Extract the [X, Y] coordinate from the center of the cell holding the provided text.  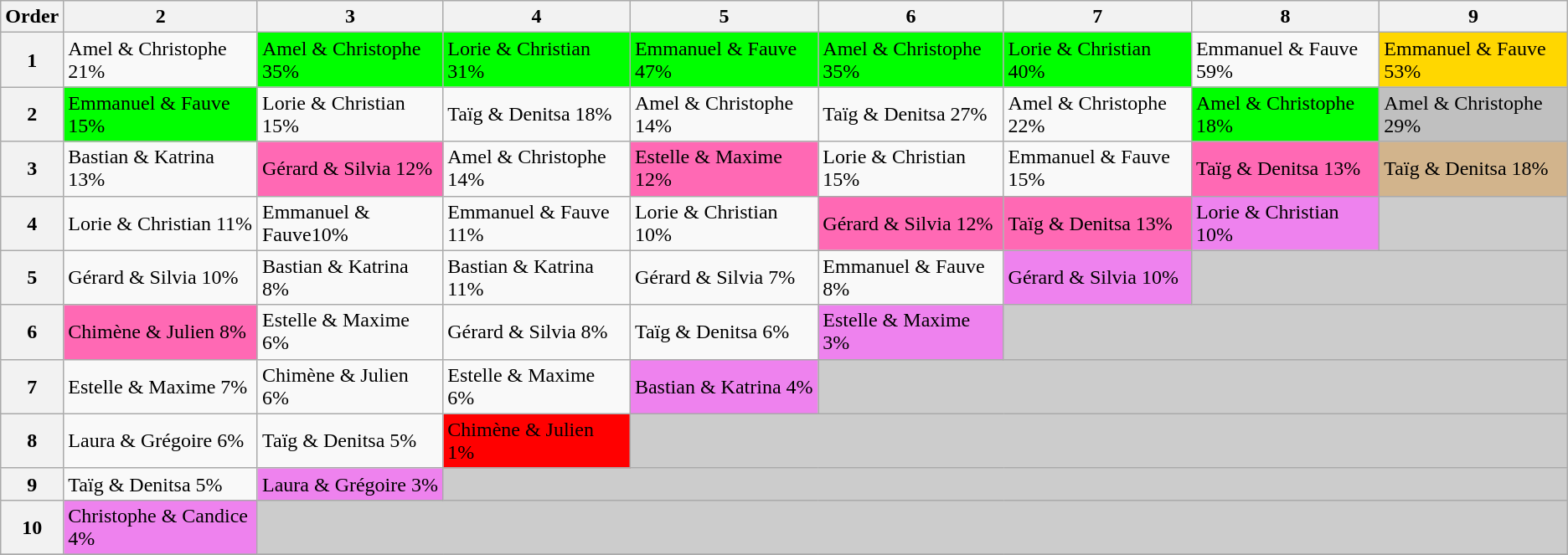
Bastian & Katrina 13% [161, 169]
Chimène & Julien 6% [350, 387]
Emmanuel & Fauve10% [350, 223]
Amel & Christophe 22% [1097, 114]
Lorie & Christian 11% [161, 223]
Emmanuel & Fauve 59% [1285, 60]
Estelle & Maxime 3% [911, 331]
Order [32, 17]
Gérard & Silvia 7% [724, 278]
Estelle & Maxime 7% [161, 387]
Gérard & Silvia 8% [537, 331]
Emmanuel & Fauve 53% [1473, 60]
Bastian & Katrina 8% [350, 278]
Emmanuel & Fauve 8% [911, 278]
Laura & Grégoire 3% [350, 484]
Estelle & Maxime 12% [724, 169]
Christophe & Candice 4% [161, 527]
Lorie & Christian 31% [537, 60]
10 [32, 527]
Bastian & Katrina 11% [537, 278]
1 [32, 60]
Taïg & Denitsa 6% [724, 331]
Amel & Christophe 18% [1285, 114]
Amel & Christophe 21% [161, 60]
Laura & Grégoire 6% [161, 440]
Chimène & Julien 1% [537, 440]
Bastian & Katrina 4% [724, 387]
Taïg & Denitsa 27% [911, 114]
Emmanuel & Fauve 11% [537, 223]
Emmanuel & Fauve 47% [724, 60]
Lorie & Christian 40% [1097, 60]
Amel & Christophe 29% [1473, 114]
Chimène & Julien 8% [161, 331]
